For the text-containing cell, return its midpoint in [x, y] coordinate format. 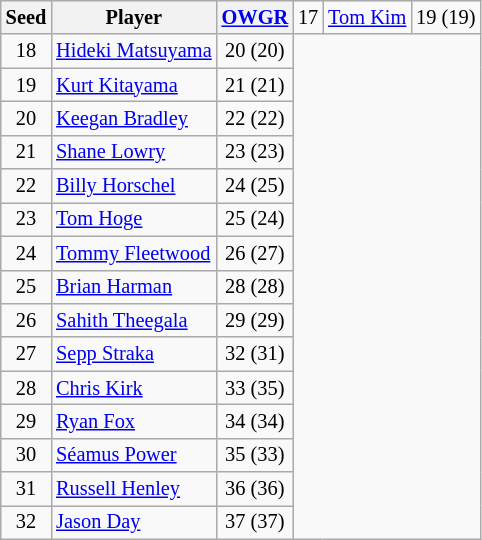
Player [134, 17]
29 [26, 421]
25 [26, 287]
21 [26, 152]
Tommy Fleetwood [134, 253]
31 [26, 489]
23 [26, 219]
28 [26, 388]
34 (34) [255, 421]
18 [26, 51]
Keegan Bradley [134, 118]
26 [26, 320]
Sepp Straka [134, 354]
26 (27) [255, 253]
25 (24) [255, 219]
OWGR [255, 17]
24 [26, 253]
22 [26, 186]
32 (31) [255, 354]
32 [26, 522]
20 [26, 118]
19 (19) [446, 17]
17 [308, 17]
33 (35) [255, 388]
19 [26, 85]
Ryan Fox [134, 421]
22 (22) [255, 118]
Kurt Kitayama [134, 85]
35 (33) [255, 455]
30 [26, 455]
21 (21) [255, 85]
37 (37) [255, 522]
Sahith Theegala [134, 320]
Tom Hoge [134, 219]
Russell Henley [134, 489]
27 [26, 354]
Tom Kim [367, 17]
28 (28) [255, 287]
Séamus Power [134, 455]
Jason Day [134, 522]
Brian Harman [134, 287]
Seed [26, 17]
Hideki Matsuyama [134, 51]
Chris Kirk [134, 388]
24 (25) [255, 186]
Billy Horschel [134, 186]
20 (20) [255, 51]
36 (36) [255, 489]
23 (23) [255, 152]
Shane Lowry [134, 152]
29 (29) [255, 320]
